Find where the given text appears and provide that cell's center as [X, Y] coordinate. 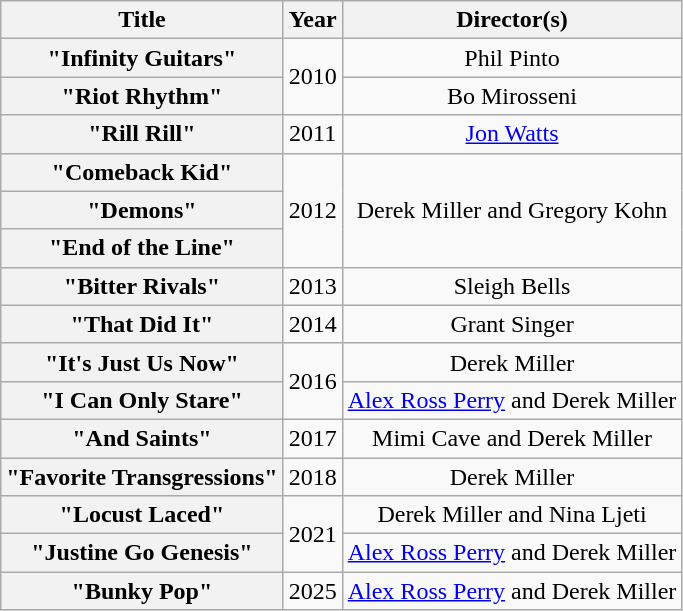
Director(s) [512, 20]
2025 [312, 591]
"That Did It" [142, 324]
2012 [312, 210]
"Rill Rill" [142, 134]
"Bitter Rivals" [142, 286]
2013 [312, 286]
2017 [312, 438]
"It's Just Us Now" [142, 362]
2010 [312, 77]
2014 [312, 324]
"Bunky Pop" [142, 591]
"Locust Laced" [142, 515]
Derek Miller and Nina Ljeti [512, 515]
Title [142, 20]
Grant Singer [512, 324]
Year [312, 20]
Sleigh Bells [512, 286]
2021 [312, 534]
"End of the Line" [142, 248]
"Infinity Guitars" [142, 58]
2018 [312, 477]
"I Can Only Stare" [142, 400]
Phil Pinto [512, 58]
"Favorite Transgressions" [142, 477]
"Justine Go Genesis" [142, 553]
Jon Watts [512, 134]
2011 [312, 134]
Mimi Cave and Derek Miller [512, 438]
"Riot Rhythm" [142, 96]
Bo Mirosseni [512, 96]
Derek Miller and Gregory Kohn [512, 210]
"Comeback Kid" [142, 172]
"And Saints" [142, 438]
"Demons" [142, 210]
2016 [312, 381]
